Scan for the cell matching the given text and deliver its (x, y) coordinate at center. 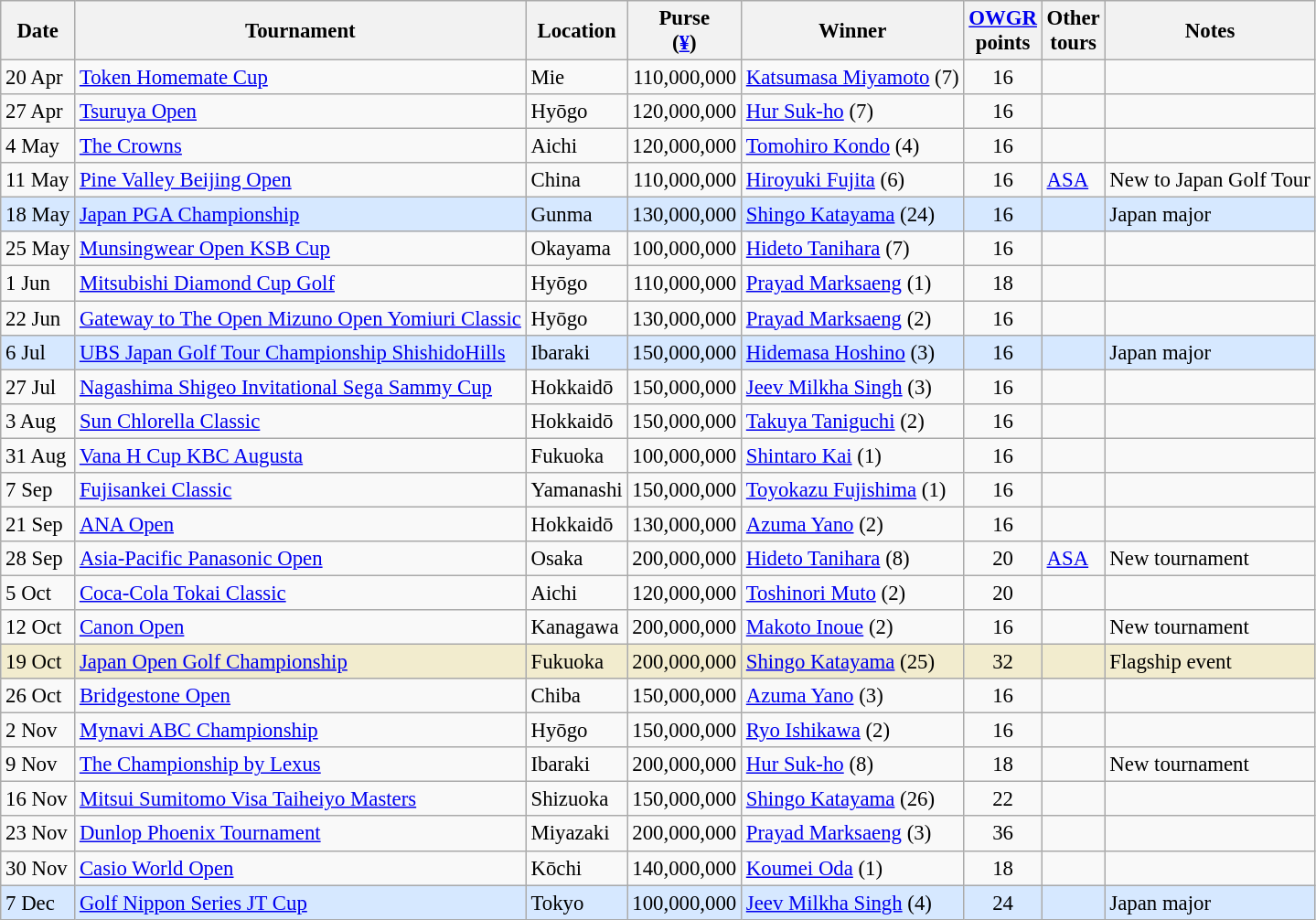
16 Nov (38, 799)
25 May (38, 250)
Mitsubishi Diamond Cup Golf (301, 283)
Shingo Katayama (24) (852, 215)
Prayad Marksaeng (3) (852, 834)
Hur Suk-ho (7) (852, 112)
Okayama (576, 250)
Hiroyuki Fujita (6) (852, 180)
9 Nov (38, 765)
Mynavi ABC Championship (301, 731)
Bridgestone Open (301, 696)
Osaka (576, 559)
140,000,000 (684, 868)
Hidemasa Hoshino (3) (852, 352)
Ryo Ishikawa (2) (852, 731)
12 Oct (38, 627)
Dunlop Phoenix Tournament (301, 834)
Canon Open (301, 627)
ANA Open (301, 524)
Chiba (576, 696)
China (576, 180)
7 Dec (38, 903)
Munsingwear Open KSB Cup (301, 250)
Gunma (576, 215)
Asia-Pacific Panasonic Open (301, 559)
36 (1002, 834)
Hideto Tanihara (8) (852, 559)
Pine Valley Beijing Open (301, 180)
Tokyo (576, 903)
32 (1002, 662)
Tournament (301, 31)
Vana H Cup KBC Augusta (301, 455)
Japan PGA Championship (301, 215)
Japan Open Golf Championship (301, 662)
3 Aug (38, 421)
Makoto Inoue (2) (852, 627)
22 (1002, 799)
2 Nov (38, 731)
Takuya Taniguchi (2) (852, 421)
Jeev Milkha Singh (3) (852, 387)
Toshinori Muto (2) (852, 593)
21 Sep (38, 524)
Location (576, 31)
Golf Nippon Series JT Cup (301, 903)
Shizuoka (576, 799)
Jeev Milkha Singh (4) (852, 903)
Azuma Yano (2) (852, 524)
Koumei Oda (1) (852, 868)
19 Oct (38, 662)
4 May (38, 146)
The Crowns (301, 146)
Miyazaki (576, 834)
Othertours (1074, 31)
Coca-Cola Tokai Classic (301, 593)
The Championship by Lexus (301, 765)
Date (38, 31)
5 Oct (38, 593)
Katsumasa Miyamoto (7) (852, 78)
Shingo Katayama (25) (852, 662)
Hur Suk-ho (8) (852, 765)
Flagship event (1210, 662)
31 Aug (38, 455)
11 May (38, 180)
7 Sep (38, 490)
Toyokazu Fujishima (1) (852, 490)
26 Oct (38, 696)
28 Sep (38, 559)
Purse(¥) (684, 31)
30 Nov (38, 868)
Sun Chlorella Classic (301, 421)
Kanagawa (576, 627)
24 (1002, 903)
18 May (38, 215)
6 Jul (38, 352)
23 Nov (38, 834)
OWGRpoints (1002, 31)
Prayad Marksaeng (2) (852, 318)
Shingo Katayama (26) (852, 799)
20 Apr (38, 78)
Casio World Open (301, 868)
Prayad Marksaeng (1) (852, 283)
UBS Japan Golf Tour Championship ShishidoHills (301, 352)
Hideto Tanihara (7) (852, 250)
Azuma Yano (3) (852, 696)
Tomohiro Kondo (4) (852, 146)
Shintaro Kai (1) (852, 455)
Token Homemate Cup (301, 78)
Fujisankei Classic (301, 490)
27 Jul (38, 387)
Mitsui Sumitomo Visa Taiheiyo Masters (301, 799)
Kōchi (576, 868)
Yamanashi (576, 490)
1 Jun (38, 283)
Notes (1210, 31)
New to Japan Golf Tour (1210, 180)
Gateway to The Open Mizuno Open Yomiuri Classic (301, 318)
27 Apr (38, 112)
Mie (576, 78)
Tsuruya Open (301, 112)
Winner (852, 31)
Nagashima Shigeo Invitational Sega Sammy Cup (301, 387)
22 Jun (38, 318)
